From the cell containing the given text, extract its center point as [X, Y] coordinate. 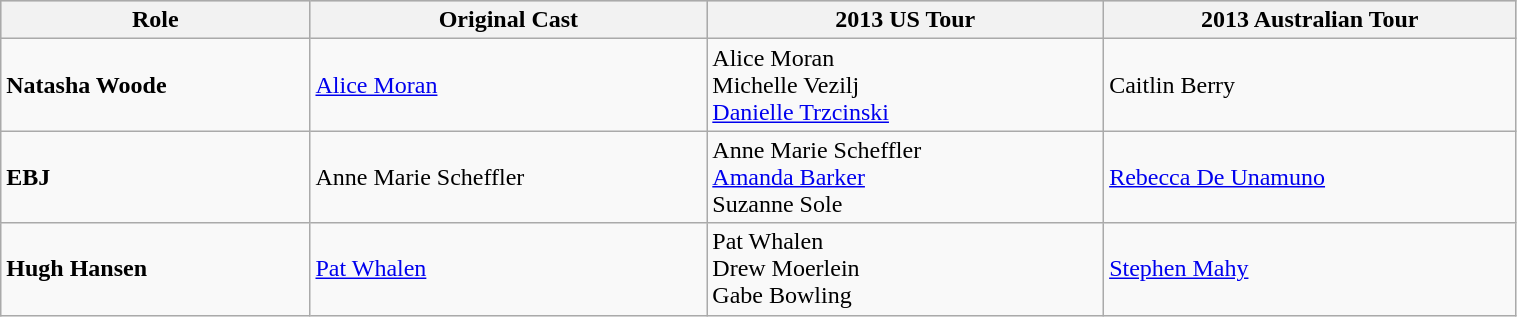
2013 US Tour [906, 20]
Hugh Hansen [156, 269]
Pat Whalen Drew Moerlein Gabe Bowling [906, 269]
Anne Marie Scheffler [508, 177]
Alice Moran [508, 85]
EBJ [156, 177]
Stephen Mahy [1310, 269]
Role [156, 20]
2013 Australian Tour [1310, 20]
Caitlin Berry [1310, 85]
Natasha Woode [156, 85]
Pat Whalen [508, 269]
Original Cast [508, 20]
Alice Moran Michelle Vezilj Danielle Trzcinski [906, 85]
Rebecca De Unamuno [1310, 177]
Anne Marie SchefflerAmanda Barker Suzanne Sole [906, 177]
